Find where the given text appears and provide that cell's center as (x, y) coordinate. 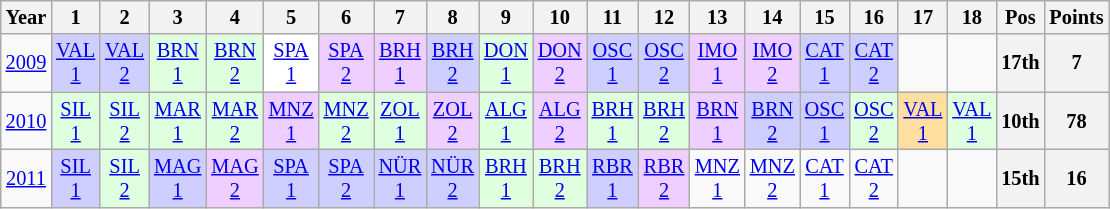
17th (1020, 63)
ALG1 (506, 121)
MAR2 (234, 121)
8 (452, 17)
5 (292, 17)
1 (76, 17)
MAR1 (178, 121)
MAG1 (178, 178)
MAG2 (234, 178)
11 (613, 17)
DON2 (560, 63)
Points (1077, 17)
18 (972, 17)
9 (506, 17)
Year (26, 17)
DON1 (506, 63)
78 (1077, 121)
NÜR1 (400, 178)
10 (560, 17)
15 (824, 17)
14 (772, 17)
12 (664, 17)
RBR1 (613, 178)
6 (346, 17)
2010 (26, 121)
10th (1020, 121)
NÜR2 (452, 178)
RBR2 (664, 178)
2009 (26, 63)
ZOL2 (452, 121)
15th (1020, 178)
2011 (26, 178)
17 (922, 17)
3 (178, 17)
VAL2 (124, 63)
IMO2 (772, 63)
13 (718, 17)
4 (234, 17)
2 (124, 17)
ALG2 (560, 121)
Pos (1020, 17)
ZOL1 (400, 121)
IMO1 (718, 63)
